Output the [x, y] coordinate of the center of the cell containing the given text.  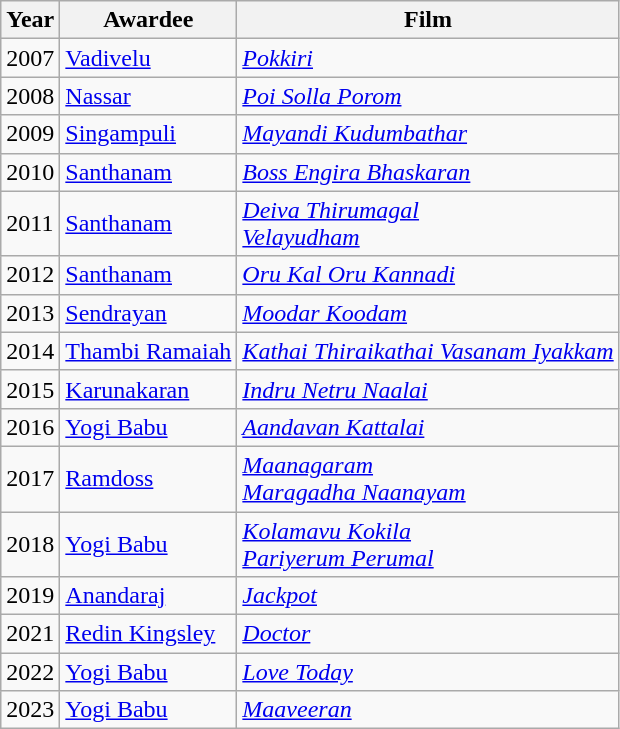
Kolamavu Kokila Pariyerum Perumal [428, 544]
2015 [30, 389]
Year [30, 20]
Kathai Thiraikathai Vasanam Iyakkam [428, 351]
Sendrayan [148, 313]
Doctor [428, 634]
Love Today [428, 672]
Vadivelu [148, 58]
Aandavan Kattalai [428, 427]
2021 [30, 634]
2011 [30, 224]
Thambi Ramaiah [148, 351]
Awardee [148, 20]
Jackpot [428, 596]
Film [428, 20]
Indru Netru Naalai [428, 389]
2013 [30, 313]
Mayandi Kudumbathar [428, 134]
Moodar Koodam [428, 313]
Poi Solla Porom [428, 96]
Ramdoss [148, 478]
Pokkiri [428, 58]
2016 [30, 427]
2022 [30, 672]
MaanagaramMaragadha Naanayam [428, 478]
2018 [30, 544]
2010 [30, 172]
Anandaraj [148, 596]
Singampuli [148, 134]
Karunakaran [148, 389]
Oru Kal Oru Kannadi [428, 275]
Maaveeran [428, 710]
2009 [30, 134]
2019 [30, 596]
Redin Kingsley [148, 634]
Nassar [148, 96]
Boss Engira Bhaskaran [428, 172]
2007 [30, 58]
2012 [30, 275]
2014 [30, 351]
2017 [30, 478]
2008 [30, 96]
2023 [30, 710]
Deiva ThirumagalVelayudham [428, 224]
